Output the [X, Y] coordinate of the center of the cell containing the given text.  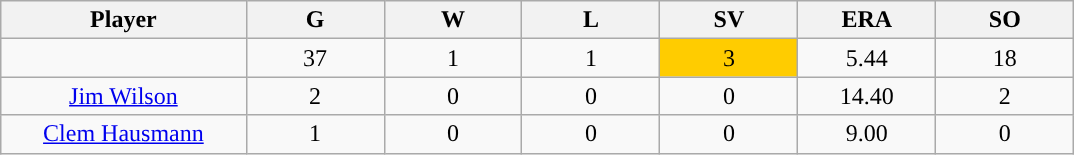
Clem Hausmann [124, 134]
Jim Wilson [124, 96]
W [453, 20]
SV [729, 20]
3 [729, 58]
Player [124, 20]
ERA [867, 20]
14.40 [867, 96]
5.44 [867, 58]
37 [315, 58]
SO [1005, 20]
L [591, 20]
18 [1005, 58]
9.00 [867, 134]
G [315, 20]
